From the cell containing the given text, extract its center point as [x, y] coordinate. 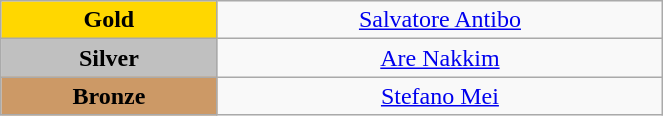
Are Nakkim [440, 58]
Gold [109, 20]
Silver [109, 58]
Bronze [109, 96]
Stefano Mei [440, 96]
Salvatore Antibo [440, 20]
